Output the (X, Y) coordinate of the center of the cell containing the given text.  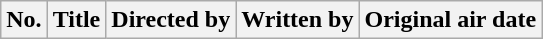
Title (76, 20)
Directed by (171, 20)
Written by (298, 20)
Original air date (450, 20)
No. (24, 20)
